Pinpoint the cell where the given text exists, returning its (X, Y) midpoint coordinate. 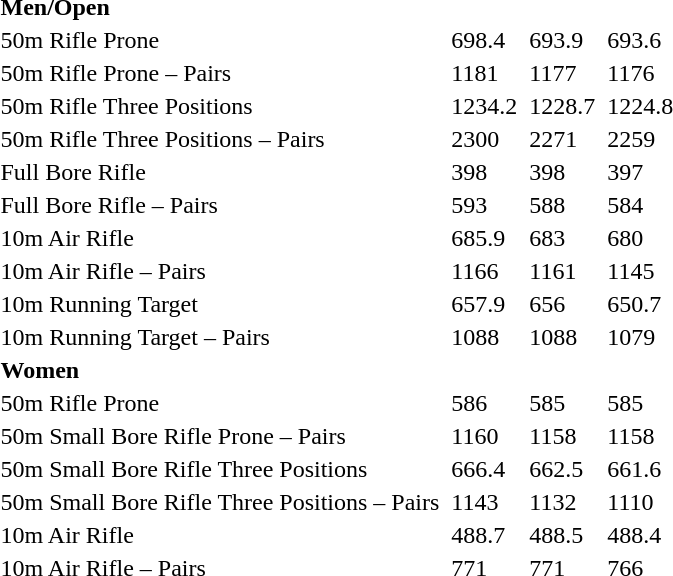
586 (484, 403)
2271 (562, 139)
666.4 (484, 469)
585 (562, 403)
2300 (484, 139)
698.4 (484, 40)
1160 (484, 436)
662.5 (562, 469)
588 (562, 205)
593 (484, 205)
656 (562, 304)
1132 (562, 502)
693.9 (562, 40)
1228.7 (562, 106)
1177 (562, 73)
1161 (562, 271)
1234.2 (484, 106)
685.9 (484, 238)
683 (562, 238)
488.7 (484, 535)
1181 (484, 73)
657.9 (484, 304)
1143 (484, 502)
488.5 (562, 535)
1158 (562, 436)
1166 (484, 271)
